Pinpoint the cell where the given text exists, returning its [X, Y] midpoint coordinate. 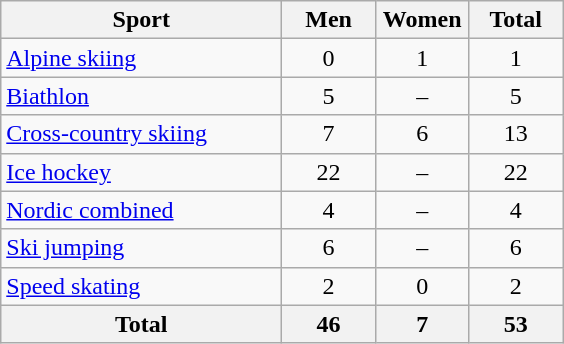
46 [329, 324]
Alpine skiing [142, 58]
Cross-country skiing [142, 134]
Ski jumping [142, 248]
53 [516, 324]
Men [329, 20]
Sport [142, 20]
Women [422, 20]
13 [516, 134]
Nordic combined [142, 210]
Speed skating [142, 286]
Ice hockey [142, 172]
Biathlon [142, 96]
